Search for the cell housing the specified text and yield its (X, Y) center coordinate. 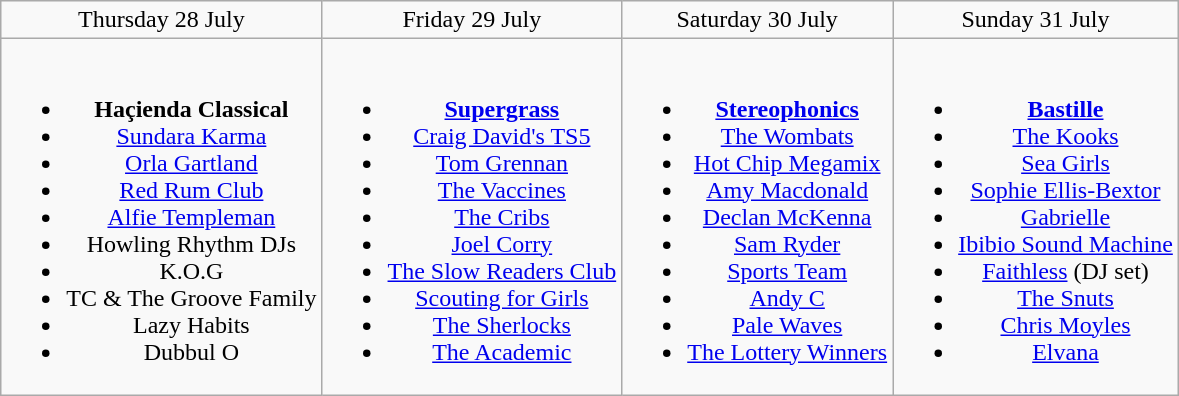
Haçienda ClassicalSundara KarmaOrla GartlandRed Rum ClubAlfie TemplemanHowling Rhythm DJsK.O.GTC & The Groove FamilyLazy HabitsDubbul O (162, 217)
Sunday 31 July (1036, 20)
SupergrassCraig David's TS5Tom GrennanThe VaccinesThe CribsJoel CorryThe Slow Readers ClubScouting for GirlsThe SherlocksThe Academic (472, 217)
Thursday 28 July (162, 20)
Friday 29 July (472, 20)
BastilleThe KooksSea GirlsSophie Ellis-BextorGabrielleIbibio Sound MachineFaithless (DJ set)The SnutsChris MoylesElvana (1036, 217)
StereophonicsThe WombatsHot Chip MegamixAmy MacdonaldDeclan McKennaSam RyderSports TeamAndy CPale WavesThe Lottery Winners (758, 217)
Saturday 30 July (758, 20)
